Capture the cell that displays the provided text and extract its (x, y) central coordinate. 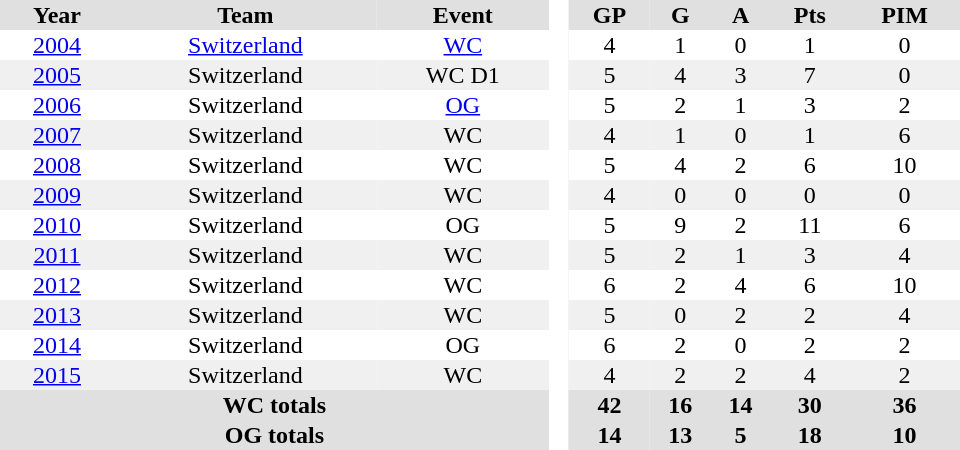
2004 (57, 45)
Event (463, 15)
2011 (57, 255)
2012 (57, 285)
9 (680, 225)
OG totals (274, 435)
2006 (57, 105)
2007 (57, 135)
Team (246, 15)
G (680, 15)
2010 (57, 225)
2014 (57, 345)
16 (680, 405)
7 (810, 75)
2009 (57, 195)
42 (610, 405)
11 (810, 225)
GP (610, 15)
18 (810, 435)
2013 (57, 315)
Pts (810, 15)
36 (904, 405)
WC totals (274, 405)
13 (680, 435)
Year (57, 15)
PIM (904, 15)
A (740, 15)
2008 (57, 165)
WC D1 (463, 75)
30 (810, 405)
2015 (57, 375)
2005 (57, 75)
